Determine the (x, y) coordinate at the center of the cell enclosing the given text.  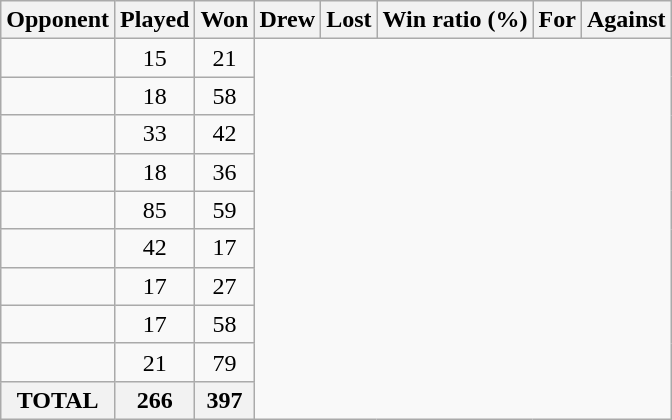
79 (224, 362)
266 (155, 400)
85 (155, 210)
Lost (349, 20)
Played (155, 20)
TOTAL (58, 400)
Opponent (58, 20)
Win ratio (%) (455, 20)
Against (626, 20)
For (557, 20)
397 (224, 400)
36 (224, 172)
15 (155, 58)
33 (155, 134)
Drew (288, 20)
59 (224, 210)
27 (224, 286)
Won (224, 20)
